Detect which cell encompasses the target text, then output its (X, Y) center coordinate. 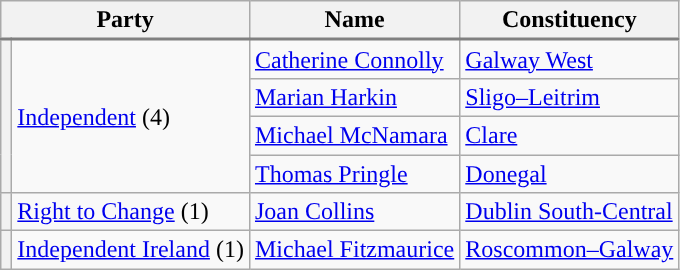
Donegal (570, 173)
Clare (570, 135)
Roscommon–Galway (570, 250)
Dublin South-Central (570, 212)
Michael McNamara (354, 135)
Michael Fitzmaurice (354, 250)
Sligo–Leitrim (570, 97)
Joan Collins (354, 212)
Name (354, 20)
Independent (4) (131, 116)
Catherine Connolly (354, 60)
Constituency (570, 20)
Marian Harkin (354, 97)
Right to Change (1) (131, 212)
Party (126, 20)
Galway West (570, 60)
Independent Ireland (1) (131, 250)
Thomas Pringle (354, 173)
